Pinpoint the cell where the given text exists, returning its [x, y] midpoint coordinate. 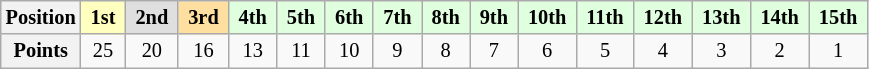
8 [446, 51]
13th [721, 17]
10 [349, 51]
9th [494, 17]
5th [301, 17]
6th [349, 17]
14th [779, 17]
15th [838, 17]
4 [663, 51]
2 [779, 51]
11th [604, 17]
16 [203, 51]
3 [721, 51]
20 [152, 51]
8th [446, 17]
3rd [203, 17]
7th [397, 17]
7 [494, 51]
25 [104, 51]
Position [41, 17]
6 [547, 51]
9 [397, 51]
13 [253, 51]
Points [41, 51]
4th [253, 17]
5 [604, 51]
12th [663, 17]
10th [547, 17]
2nd [152, 17]
1 [838, 51]
1st [104, 17]
11 [301, 51]
